Detect which cell encompasses the target text, then output its (x, y) center coordinate. 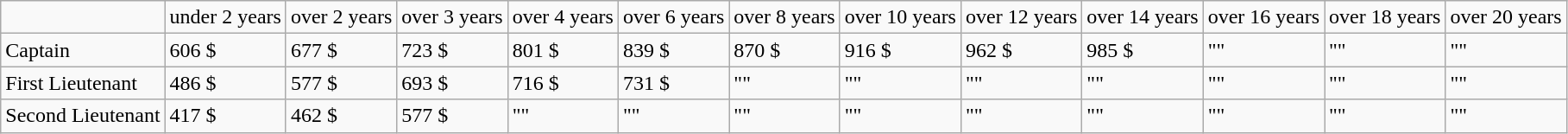
462 $ (341, 116)
over 12 years (1021, 17)
985 $ (1143, 50)
693 $ (452, 83)
731 $ (673, 83)
over 2 years (341, 17)
870 $ (784, 50)
417 $ (225, 116)
606 $ (225, 50)
under 2 years (225, 17)
over 3 years (452, 17)
486 $ (225, 83)
First Lieutenant (83, 83)
over 20 years (1506, 17)
over 10 years (900, 17)
over 16 years (1263, 17)
over 8 years (784, 17)
over 14 years (1143, 17)
962 $ (1021, 50)
916 $ (900, 50)
Second Lieutenant (83, 116)
over 4 years (563, 17)
839 $ (673, 50)
716 $ (563, 83)
Captain (83, 50)
over 18 years (1385, 17)
801 $ (563, 50)
723 $ (452, 50)
over 6 years (673, 17)
677 $ (341, 50)
